Capture the cell that displays the provided text and extract its [X, Y] central coordinate. 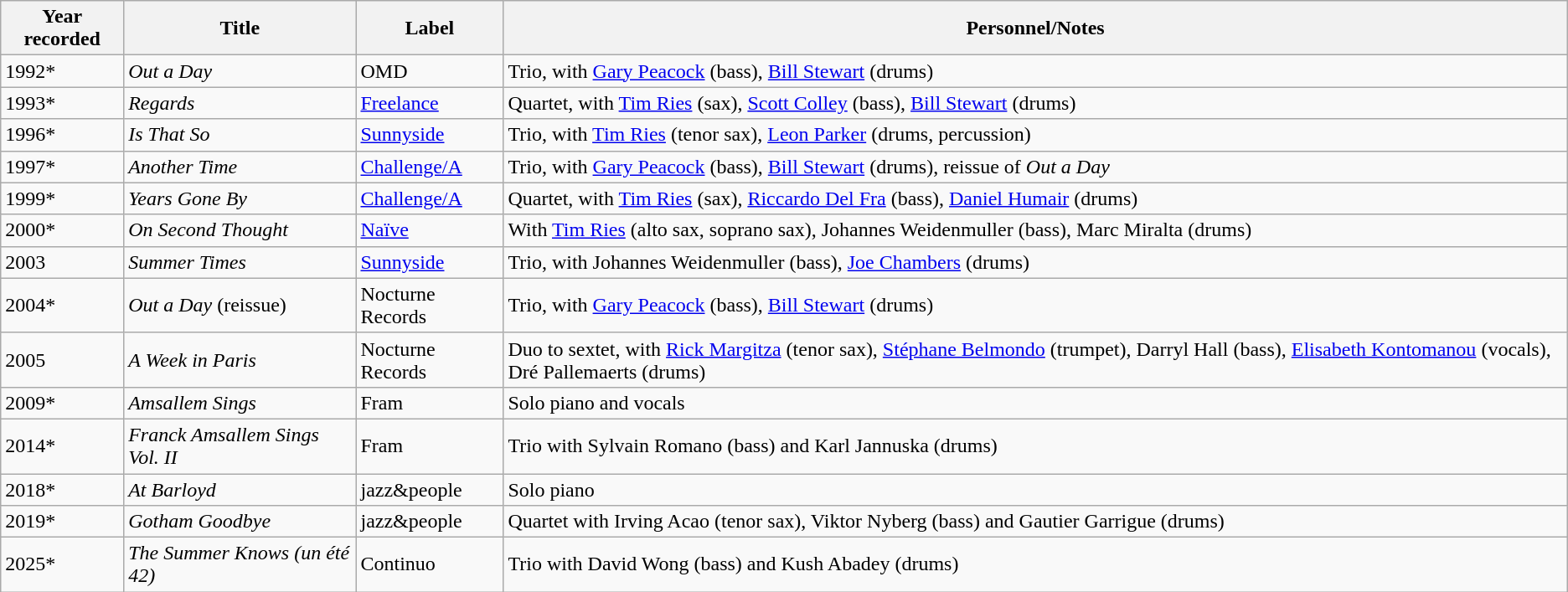
Year recorded [62, 28]
Amsallem Sings [240, 403]
2025* [62, 564]
Trio with David Wong (bass) and Kush Abadey (drums) [1035, 564]
A Week in Paris [240, 360]
Out a Day [240, 71]
Naïve [430, 230]
With Tim Ries (alto sax, soprano sax), Johannes Weidenmuller (bass), Marc Miralta (drums) [1035, 230]
Years Gone By [240, 198]
Quartet, with Tim Ries (sax), Scott Colley (bass), Bill Stewart (drums) [1035, 103]
OMD [430, 71]
2018* [62, 490]
1999* [62, 198]
2005 [62, 360]
1997* [62, 167]
2009* [62, 403]
Out a Day (reissue) [240, 305]
Personnel/Notes [1035, 28]
Gotham Goodbye [240, 522]
Trio, with Johannes Weidenmuller (bass), Joe Chambers (drums) [1035, 262]
At Barloyd [240, 490]
The Summer Knows (un été 42) [240, 564]
Solo piano and vocals [1035, 403]
Another Time [240, 167]
2019* [62, 522]
Trio, with Gary Peacock (bass), Bill Stewart (drums), reissue of Out a Day [1035, 167]
2000* [62, 230]
Summer Times [240, 262]
2014* [62, 445]
Is That So [240, 135]
Franck Amsallem Sings Vol. II [240, 445]
Regards [240, 103]
2003 [62, 262]
Trio with Sylvain Romano (bass) and Karl Jannuska (drums) [1035, 445]
Trio, with Tim Ries (tenor sax), Leon Parker (drums, percussion) [1035, 135]
1993* [62, 103]
Title [240, 28]
Freelance [430, 103]
2004* [62, 305]
Solo piano [1035, 490]
1996* [62, 135]
On Second Thought [240, 230]
1992* [62, 71]
Continuo [430, 564]
Quartet with Irving Acao (tenor sax), Viktor Nyberg (bass) and Gautier Garrigue (drums) [1035, 522]
Label [430, 28]
Quartet, with Tim Ries (sax), Riccardo Del Fra (bass), Daniel Humair (drums) [1035, 198]
